Provide the [x, y] coordinate of the cell's center where the given text is located.  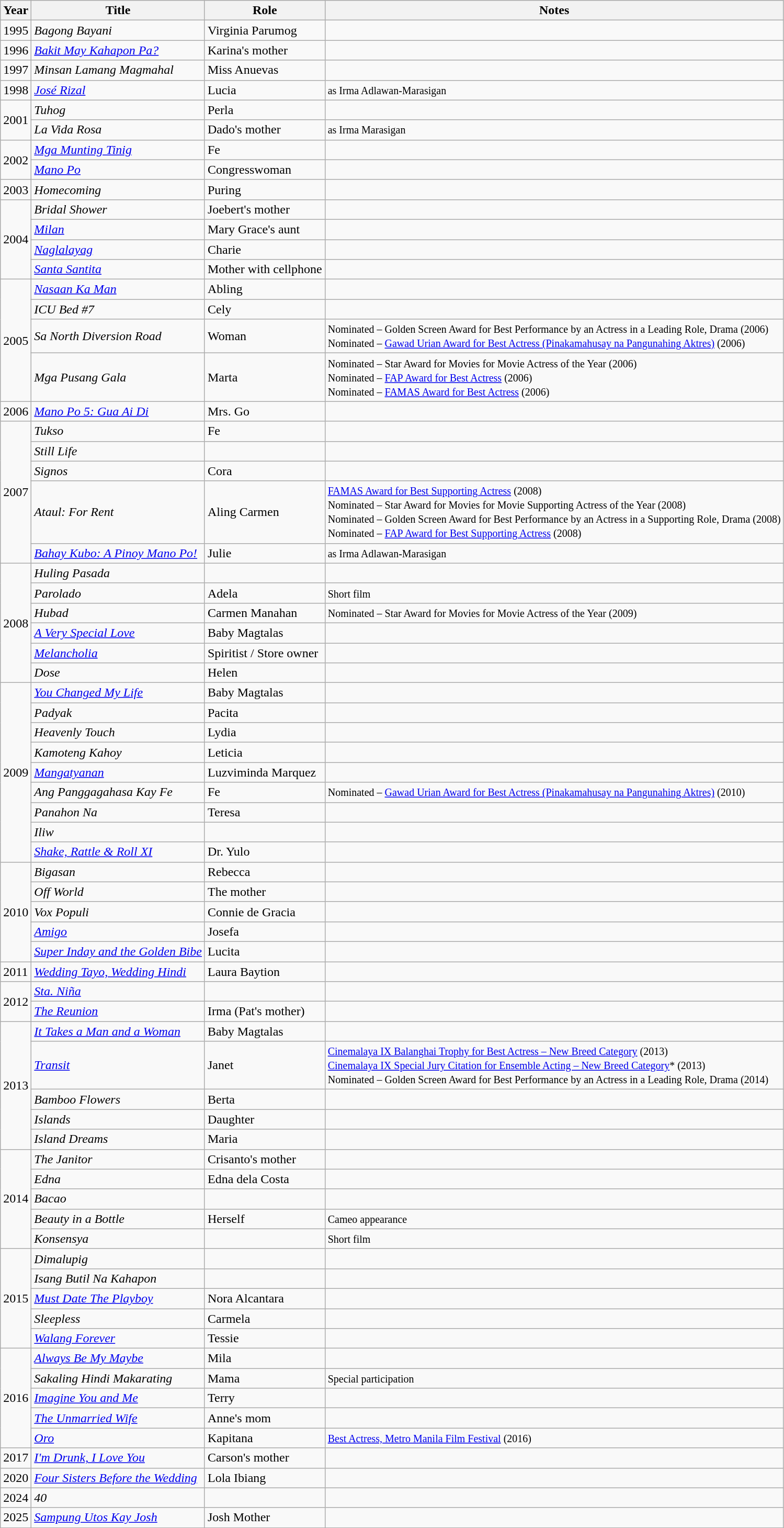
Konsensya [118, 1239]
2014 [16, 1199]
Lucita [265, 951]
Iliw [118, 832]
2005 [16, 340]
Carmela [265, 1318]
Woman [265, 336]
Oro [118, 1438]
Miss Anuevas [265, 70]
Tukso [118, 431]
Mrs. Go [265, 411]
Milan [118, 229]
Island Dreams [118, 1139]
1996 [16, 50]
Bamboo Flowers [118, 1099]
Mary Grace's aunt [265, 229]
Mano Po [118, 170]
2006 [16, 411]
Super Inday and the Golden Bibe [118, 951]
Beauty in a Bottle [118, 1219]
Homecoming [118, 189]
Josefa [265, 931]
Julie [265, 553]
Bakit May Kahapon Pa? [118, 50]
Lola Ibiang [265, 1478]
2004 [16, 239]
Sta. Niña [118, 992]
2017 [16, 1458]
Charie [265, 250]
Isang Butil Na Kahapon [118, 1278]
Bahay Kubo: A Pinoy Mano Po! [118, 553]
Dado's mother [265, 130]
Wedding Tayo, Wedding Hindi [118, 972]
Virginia Parumog [265, 30]
2009 [16, 772]
Ang Panggagahasa Kay Fe [118, 792]
Sakaling Hindi Makarating [118, 1378]
Mga Munting Tinig [118, 150]
Ataul: For Rent [118, 512]
2008 [16, 623]
Luzviminda Marquez [265, 772]
Nominated – Star Award for Movies for Movie Actress of the Year (2009) [554, 613]
Daughter [265, 1119]
Cely [265, 309]
Terry [265, 1398]
Mangatyanan [118, 772]
Sa North Diversion Road [118, 336]
2010 [16, 912]
Four Sisters Before the Wedding [118, 1478]
Anne's mom [265, 1418]
Josh Mother [265, 1518]
Herself [265, 1219]
Berta [265, 1099]
Bacao [118, 1199]
Edna dela Costa [265, 1179]
Dose [118, 673]
2020 [16, 1478]
A Very Special Love [118, 633]
Santa Santita [118, 269]
Lydia [265, 733]
Mama [265, 1378]
The Reunion [118, 1012]
Minsan Lamang Magmahal [118, 70]
Cora [265, 471]
Bridal Shower [118, 209]
Connie de Gracia [265, 912]
Carson's mother [265, 1458]
Vox Populi [118, 912]
Puring [265, 189]
Janet [265, 1065]
as Irma Marasigan [554, 130]
Maria [265, 1139]
1998 [16, 90]
2002 [16, 160]
2003 [16, 189]
Parolado [118, 593]
Kapitana [265, 1438]
Joebert's mother [265, 209]
Year [16, 10]
Carmen Manahan [265, 613]
The Unmarried Wife [118, 1418]
José Rizal [118, 90]
Signos [118, 471]
Aling Carmen [265, 512]
2007 [16, 492]
Tessie [265, 1339]
Shake, Rattle & Roll XI [118, 852]
Spiritist / Store owner [265, 653]
Transit [118, 1065]
Bigasan [118, 872]
Still Life [118, 451]
Melancholia [118, 653]
Huling Pasada [118, 573]
Teresa [265, 812]
Imagine You and Me [118, 1398]
Irma (Pat's mother) [265, 1012]
Crisanto's mother [265, 1159]
ICU Bed #7 [118, 309]
Naglalayag [118, 250]
Amigo [118, 931]
Edna [118, 1179]
1997 [16, 70]
Nasaan Ka Man [118, 289]
2011 [16, 972]
Walang Forever [118, 1339]
Best Actress, Metro Manila Film Festival (2016) [554, 1438]
Always Be My Maybe [118, 1358]
Marta [265, 377]
2013 [16, 1085]
It Takes a Man and a Woman [118, 1031]
The mother [265, 892]
2012 [16, 1002]
Sleepless [118, 1318]
Pacita [265, 713]
Adela [265, 593]
Dr. Yulo [265, 852]
Panahon Na [118, 812]
Helen [265, 673]
Notes [554, 10]
2024 [16, 1498]
2001 [16, 120]
Abling [265, 289]
Mano Po 5: Gua Ai Di [118, 411]
Title [118, 10]
Karina's mother [265, 50]
Kamoteng Kahoy [118, 752]
La Vida Rosa [118, 130]
Bagong Bayani [118, 30]
Leticia [265, 752]
Rebecca [265, 872]
Perla [265, 110]
Dimalupig [118, 1259]
Mga Pusang Gala [118, 377]
Nominated – Gawad Urian Award for Best Actress (Pinakamahusay na Pangunahing Aktres) (2010) [554, 792]
Nora Alcantara [265, 1298]
40 [118, 1498]
Lucia [265, 90]
Padyak [118, 713]
Special participation [554, 1378]
Mila [265, 1358]
You Changed My Life [118, 693]
1995 [16, 30]
Must Date The Playboy [118, 1298]
Islands [118, 1119]
Sampung Utos Kay Josh [118, 1518]
Mother with cellphone [265, 269]
Cameo appearance [554, 1219]
Hubad [118, 613]
Heavenly Touch [118, 733]
Congresswoman [265, 170]
2015 [16, 1298]
2025 [16, 1518]
Role [265, 10]
Laura Baytion [265, 972]
The Janitor [118, 1159]
Tuhog [118, 110]
2016 [16, 1398]
I'm Drunk, I Love You [118, 1458]
Off World [118, 892]
